Find where the given text appears and provide that cell's center as (X, Y) coordinate. 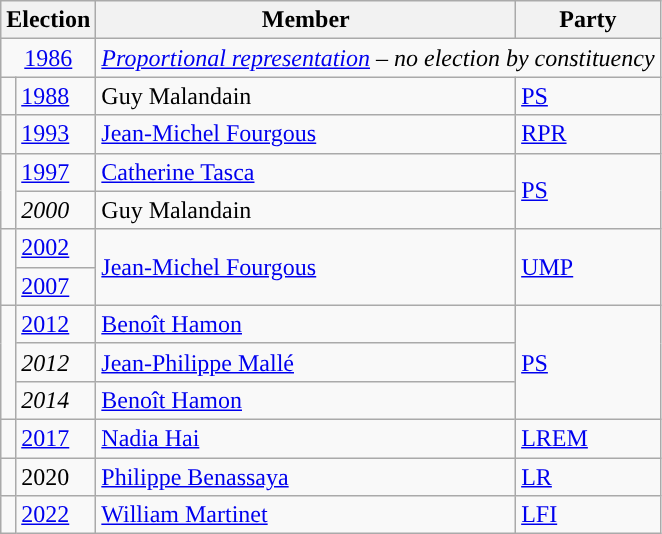
LR (588, 477)
1997 (56, 172)
Catherine Tasca (306, 172)
Party (588, 20)
UMP (588, 267)
1993 (56, 134)
LREM (588, 438)
2002 (56, 248)
LFI (588, 515)
Nadia Hai (306, 438)
1988 (56, 96)
2014 (56, 400)
Member (306, 20)
2017 (56, 438)
2020 (56, 477)
2007 (56, 286)
Jean-Philippe Mallé (306, 362)
RPR (588, 134)
2022 (56, 515)
2000 (56, 210)
1986 (48, 58)
Election (48, 20)
William Martinet (306, 515)
Proportional representation – no election by constituency (378, 58)
Philippe Benassaya (306, 477)
